Find where the given text appears and provide that cell's center as (x, y) coordinate. 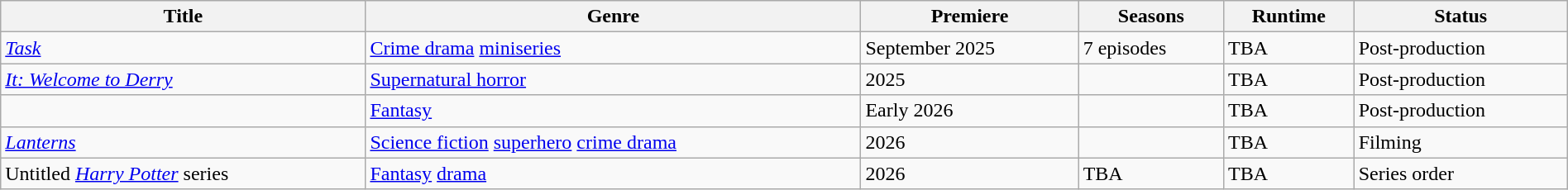
Seasons (1151, 17)
Early 2026 (969, 111)
Untitled Harry Potter series (184, 173)
Genre (614, 17)
Fantasy (614, 111)
Series order (1460, 173)
2025 (969, 79)
Crime drama miniseries (614, 48)
September 2025 (969, 48)
Premiere (969, 17)
Science fiction superhero crime drama (614, 142)
Filming (1460, 142)
Task (184, 48)
It: Welcome to Derry (184, 79)
Supernatural horror (614, 79)
Status (1460, 17)
Fantasy drama (614, 173)
Lanterns (184, 142)
Title (184, 17)
Runtime (1289, 17)
7 episodes (1151, 48)
